Pinpoint the cell where the given text exists, returning its (x, y) midpoint coordinate. 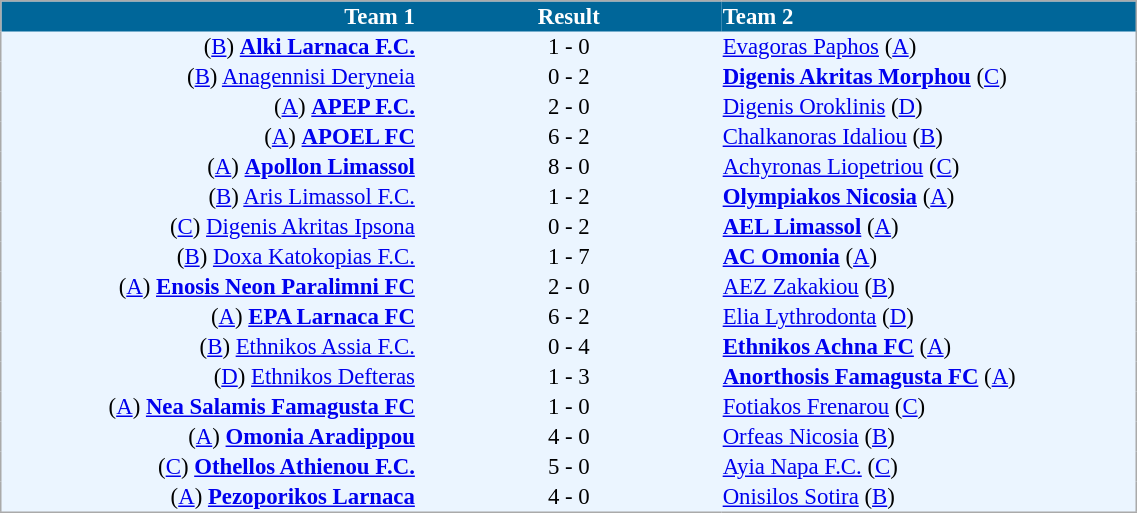
Chalkanoras Idaliou (B) (929, 137)
(B) Doxa Katokopias F.C. (209, 257)
1 - 3 (568, 377)
Orfeas Nicosia (B) (929, 437)
(B) Ethnikos Assia F.C. (209, 347)
Ayia Napa F.C. (C) (929, 467)
(B) Aris Limassol F.C. (209, 197)
(C) Digenis Akritas Ipsona (209, 227)
Anorthosis Famagusta FC (A) (929, 377)
(A) APEP F.C. (209, 107)
Elia Lythrodonta (D) (929, 317)
Team 1 (209, 16)
Olympiakos Nicosia (A) (929, 197)
(A) Apollon Limassol (209, 167)
(D) Ethnikos Defteras (209, 377)
AC Omonia (A) (929, 257)
Digenis Akritas Morphou (C) (929, 77)
(A) Pezoporikos Larnaca (209, 497)
(A) EPA Larnaca FC (209, 317)
Onisilos Sotira (B) (929, 497)
(C) Othellos Athienou F.C. (209, 467)
(A) Omonia Aradippou (209, 437)
AEZ Zakakiou (B) (929, 287)
1 - 7 (568, 257)
Ethnikos Achna FC (A) (929, 347)
(A) Nea Salamis Famagusta FC (209, 407)
1 - 2 (568, 197)
Achyronas Liopetriou (C) (929, 167)
Digenis Oroklinis (D) (929, 107)
0 - 4 (568, 347)
Fotiakos Frenarou (C) (929, 407)
(B) Alki Larnaca F.C. (209, 47)
(B) Anagennisi Deryneia (209, 77)
AEL Limassol (A) (929, 227)
(A) APOEL FC (209, 137)
8 - 0 (568, 167)
(A) Enosis Neon Paralimni FC (209, 287)
Team 2 (929, 16)
Result (568, 16)
5 - 0 (568, 467)
Evagoras Paphos (A) (929, 47)
